From the cell containing the given text, extract its center point as (X, Y) coordinate. 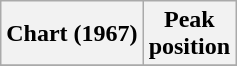
Chart (1967) (72, 34)
Peakposition (189, 34)
